Return (x, y) of the center of cell containing provided text 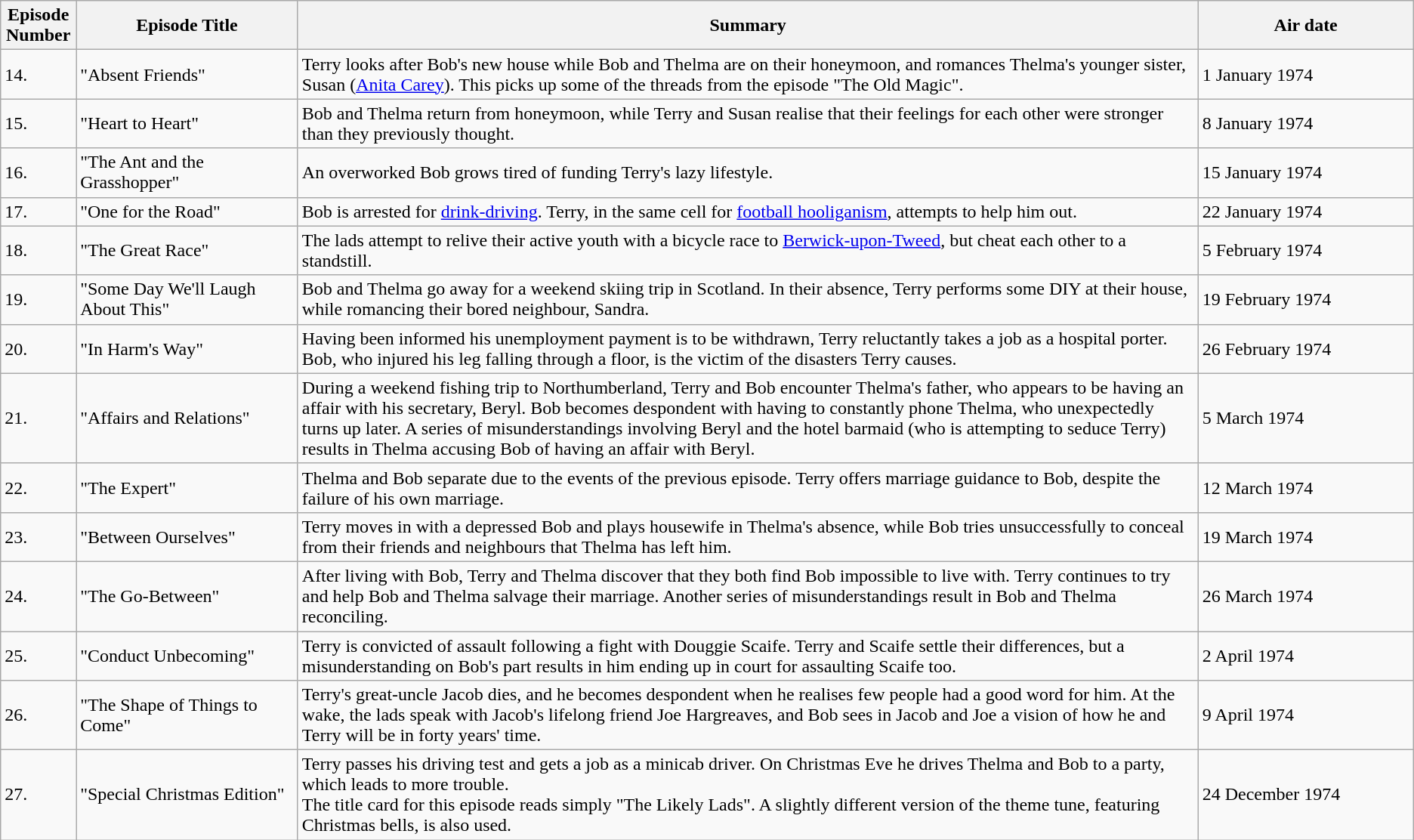
1 January 1974 (1305, 74)
"The Expert" (187, 488)
18. (39, 251)
"Conduct Unbecoming" (187, 656)
"Between Ourselves" (187, 536)
22. (39, 488)
19. (39, 299)
"Absent Friends" (187, 74)
Bob and Thelma return from honeymoon, while Terry and Susan realise that their feelings for each other were stronger than they previously thought. (748, 124)
"The Great Race" (187, 251)
26 February 1974 (1305, 349)
22 January 1974 (1305, 212)
17. (39, 212)
"Heart to Heart" (187, 124)
24 December 1974 (1305, 795)
"Special Christmas Edition" (187, 795)
"The Go-Between" (187, 596)
19 March 1974 (1305, 536)
Summary (748, 26)
15 January 1974 (1305, 172)
21. (39, 418)
"Affairs and Relations" (187, 418)
"One for the Road" (187, 212)
Air date (1305, 26)
26 March 1974 (1305, 596)
Thelma and Bob separate due to the events of the previous episode. Terry offers marriage guidance to Bob, despite the failure of his own marriage. (748, 488)
25. (39, 656)
16. (39, 172)
"Some Day We'll Laugh About This" (187, 299)
14. (39, 74)
2 April 1974 (1305, 656)
12 March 1974 (1305, 488)
Bob is arrested for drink-driving. Terry, in the same cell for football hooliganism, attempts to help him out. (748, 212)
26. (39, 715)
The lads attempt to relive their active youth with a bicycle race to Berwick-upon-Tweed, but cheat each other to a standstill. (748, 251)
5 March 1974 (1305, 418)
19 February 1974 (1305, 299)
"The Ant and the Grasshopper" (187, 172)
23. (39, 536)
9 April 1974 (1305, 715)
An overworked Bob grows tired of funding Terry's lazy lifestyle. (748, 172)
27. (39, 795)
8 January 1974 (1305, 124)
15. (39, 124)
24. (39, 596)
5 February 1974 (1305, 251)
Episode Title (187, 26)
"The Shape of Things to Come" (187, 715)
20. (39, 349)
"In Harm's Way" (187, 349)
Episode Number (39, 26)
